Scan for the cell matching the given text and deliver its [X, Y] coordinate at center. 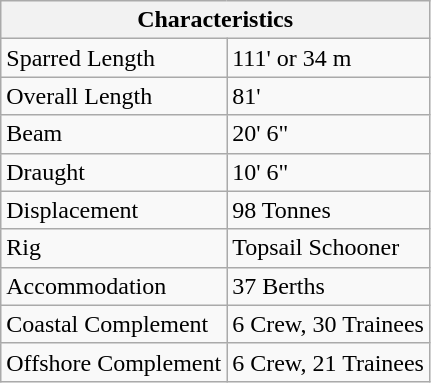
37 Berths [328, 286]
Accommodation [114, 286]
98 Tonnes [328, 210]
Draught [114, 172]
Beam [114, 134]
Displacement [114, 210]
Characteristics [216, 20]
6 Crew, 30 Trainees [328, 324]
6 Crew, 21 Trainees [328, 362]
Offshore Complement [114, 362]
Rig [114, 248]
10' 6" [328, 172]
Overall Length [114, 96]
20' 6" [328, 134]
81' [328, 96]
Topsail Schooner [328, 248]
111' or 34 m [328, 58]
Coastal Complement [114, 324]
Sparred Length [114, 58]
